From the cell containing the given text, extract its center point as [X, Y] coordinate. 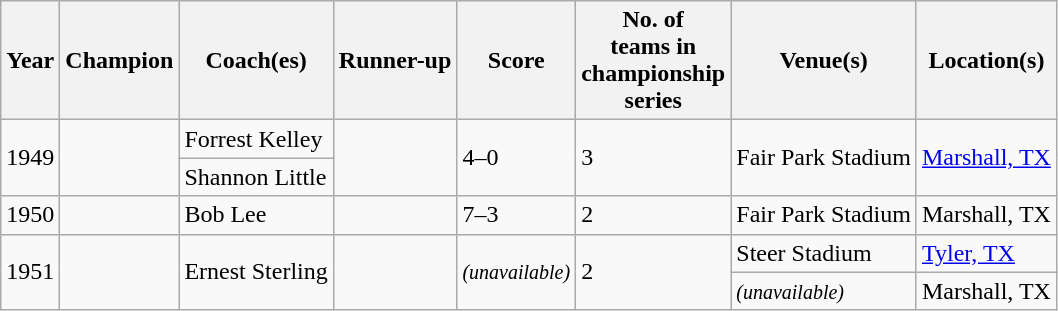
Forrest Kelley [256, 139]
Score [516, 60]
Ernest Sterling [256, 272]
Bob Lee [256, 215]
Champion [120, 60]
1951 [30, 272]
3 [654, 158]
Runner-up [395, 60]
Year [30, 60]
Shannon Little [256, 177]
No. ofteams inchampionshipseries [654, 60]
Location(s) [986, 60]
1950 [30, 215]
Venue(s) [824, 60]
Steer Stadium [824, 253]
4–0 [516, 158]
1949 [30, 158]
Tyler, TX [986, 253]
Coach(es) [256, 60]
7–3 [516, 215]
